Return [X, Y] of the center of cell containing provided text 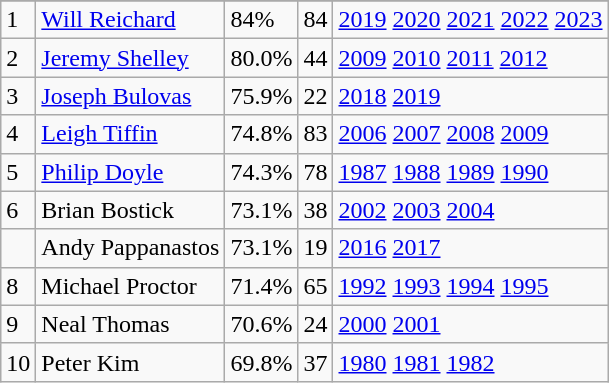
5 [18, 172]
2016 2017 [470, 248]
Leigh Tiffin [130, 134]
3 [18, 96]
22 [316, 96]
69.8% [262, 362]
4 [18, 134]
78 [316, 172]
70.6% [262, 324]
6 [18, 210]
10 [18, 362]
Jeremy Shelley [130, 58]
24 [316, 324]
Will Reichard [130, 20]
Andy Pappanastos [130, 248]
84 [316, 20]
80.0% [262, 58]
2002 2003 2004 [470, 210]
1980 1981 1982 [470, 362]
84% [262, 20]
Neal Thomas [130, 324]
71.4% [262, 286]
19 [316, 248]
74.3% [262, 172]
2000 2001 [470, 324]
9 [18, 324]
2006 2007 2008 2009 [470, 134]
Philip Doyle [130, 172]
2019 2020 2021 2022 2023 [470, 20]
75.9% [262, 96]
1 [18, 20]
38 [316, 210]
Brian Bostick [130, 210]
1987 1988 1989 1990 [470, 172]
83 [316, 134]
Peter Kim [130, 362]
74.8% [262, 134]
Joseph Bulovas [130, 96]
2009 2010 2011 2012 [470, 58]
2018 2019 [470, 96]
Michael Proctor [130, 286]
8 [18, 286]
1992 1993 1994 1995 [470, 286]
65 [316, 286]
37 [316, 362]
44 [316, 58]
2 [18, 58]
